From the cell containing the given text, extract its center point as [X, Y] coordinate. 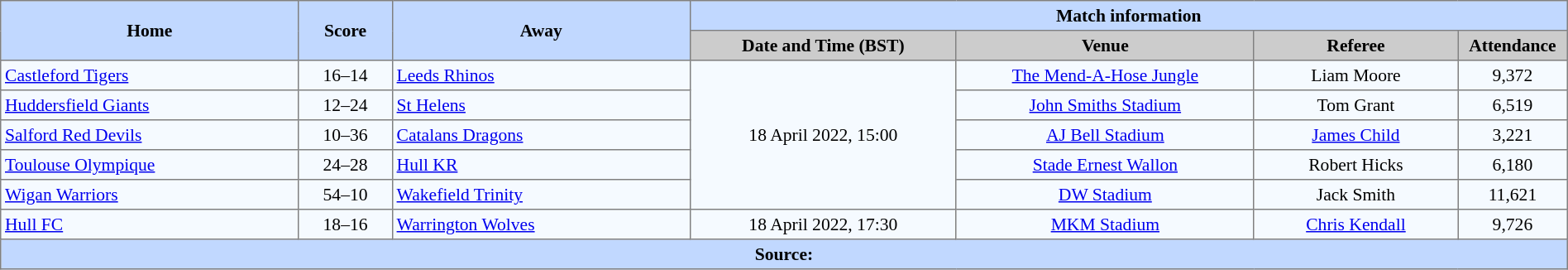
Away [541, 31]
Wakefield Trinity [541, 195]
Referee [1355, 46]
Venue [1105, 46]
54–10 [346, 195]
Score [346, 31]
St Helens [541, 105]
3,221 [1513, 135]
12–24 [346, 105]
John Smiths Stadium [1105, 105]
DW Stadium [1105, 195]
Castleford Tigers [150, 75]
9,726 [1513, 224]
Salford Red Devils [150, 135]
18–16 [346, 224]
Leeds Rhinos [541, 75]
Robert Hicks [1355, 165]
6,180 [1513, 165]
Wigan Warriors [150, 195]
Hull FC [150, 224]
Source: [784, 254]
Jack Smith [1355, 195]
Huddersfield Giants [150, 105]
18 April 2022, 17:30 [823, 224]
6,519 [1513, 105]
18 April 2022, 15:00 [823, 135]
16–14 [346, 75]
Liam Moore [1355, 75]
Match information [1128, 16]
MKM Stadium [1105, 224]
Catalans Dragons [541, 135]
11,621 [1513, 195]
Home [150, 31]
9,372 [1513, 75]
Date and Time (BST) [823, 46]
24–28 [346, 165]
James Child [1355, 135]
Stade Ernest Wallon [1105, 165]
Attendance [1513, 46]
AJ Bell Stadium [1105, 135]
The Mend-A-Hose Jungle [1105, 75]
Hull KR [541, 165]
10–36 [346, 135]
Chris Kendall [1355, 224]
Toulouse Olympique [150, 165]
Tom Grant [1355, 105]
Warrington Wolves [541, 224]
